Detect which cell encompasses the target text, then output its (X, Y) center coordinate. 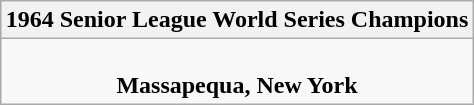
1964 Senior League World Series Champions (237, 20)
Massapequa, New York (237, 72)
